Return the (X, Y) coordinate for the center point of the cell that contains the specified text.  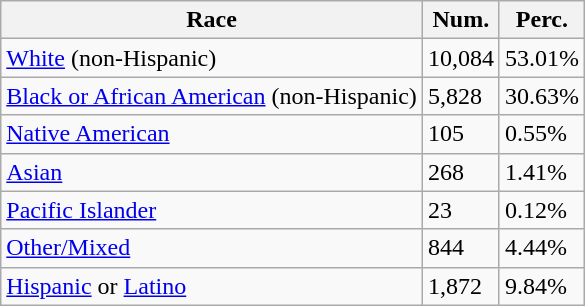
Black or African American (non-Hispanic) (212, 96)
0.55% (542, 134)
Native American (212, 134)
Num. (460, 20)
Perc. (542, 20)
0.12% (542, 210)
1,872 (460, 286)
1.41% (542, 172)
Asian (212, 172)
844 (460, 248)
White (non-Hispanic) (212, 58)
Race (212, 20)
4.44% (542, 248)
9.84% (542, 286)
268 (460, 172)
105 (460, 134)
5,828 (460, 96)
30.63% (542, 96)
Pacific Islander (212, 210)
53.01% (542, 58)
Hispanic or Latino (212, 286)
10,084 (460, 58)
23 (460, 210)
Other/Mixed (212, 248)
